Locate the cell with the specified text and output its [x, y] center coordinate. 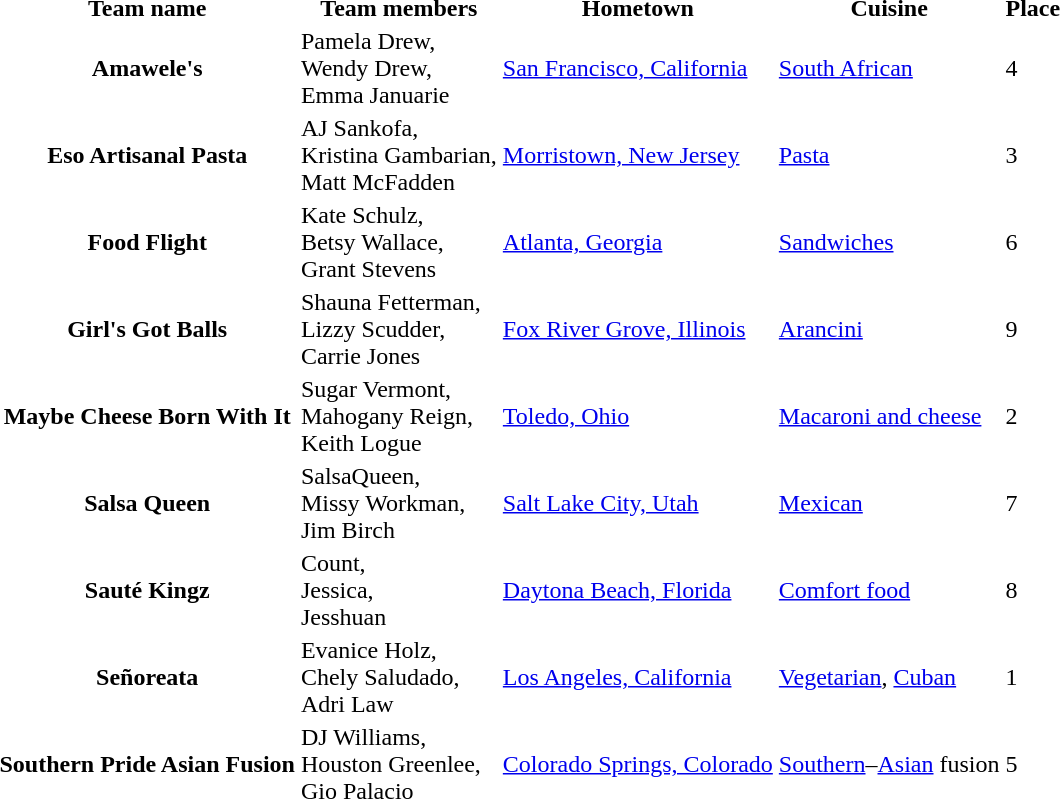
Sandwiches [889, 242]
Sugar Vermont,Mahogany Reign,Keith Logue [398, 416]
Los Angeles, California [638, 677]
San Francisco, California [638, 68]
Count,Jessica,Jesshuan [398, 590]
Shauna Fetterman,Lizzy Scudder,Carrie Jones [398, 329]
Atlanta, Georgia [638, 242]
SalsaQueen,Missy Workman,Jim Birch [398, 503]
South African [889, 68]
Fox River Grove, Illinois [638, 329]
Mexican [889, 503]
Pamela Drew,Wendy Drew,Emma Januarie [398, 68]
Evanice Holz,Chely Saludado,Adri Law [398, 677]
Toledo, Ohio [638, 416]
Kate Schulz,Betsy Wallace,Grant Stevens [398, 242]
Pasta [889, 155]
Vegetarian, Cuban [889, 677]
Comfort food [889, 590]
Morristown, New Jersey [638, 155]
Macaroni and cheese [889, 416]
AJ Sankofa,Kristina Gambarian,Matt McFadden [398, 155]
Salt Lake City, Utah [638, 503]
Daytona Beach, Florida [638, 590]
Arancini [889, 329]
